Detect which cell encompasses the target text, then output its (x, y) center coordinate. 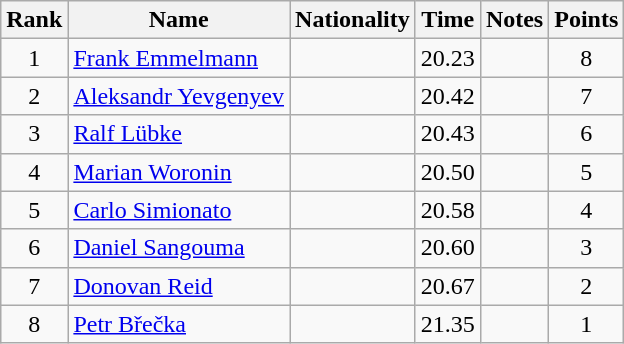
20.67 (448, 286)
Rank (34, 20)
Points (586, 20)
Petr Břečka (179, 324)
20.42 (448, 96)
20.43 (448, 134)
Marian Woronin (179, 172)
21.35 (448, 324)
Daniel Sangouma (179, 248)
20.50 (448, 172)
Time (448, 20)
20.23 (448, 58)
Carlo Simionato (179, 210)
Frank Emmelmann (179, 58)
Donovan Reid (179, 286)
20.58 (448, 210)
20.60 (448, 248)
Aleksandr Yevgenyev (179, 96)
Nationality (353, 20)
Ralf Lübke (179, 134)
Notes (514, 20)
Name (179, 20)
